Scan for the cell matching the given text and deliver its (X, Y) coordinate at center. 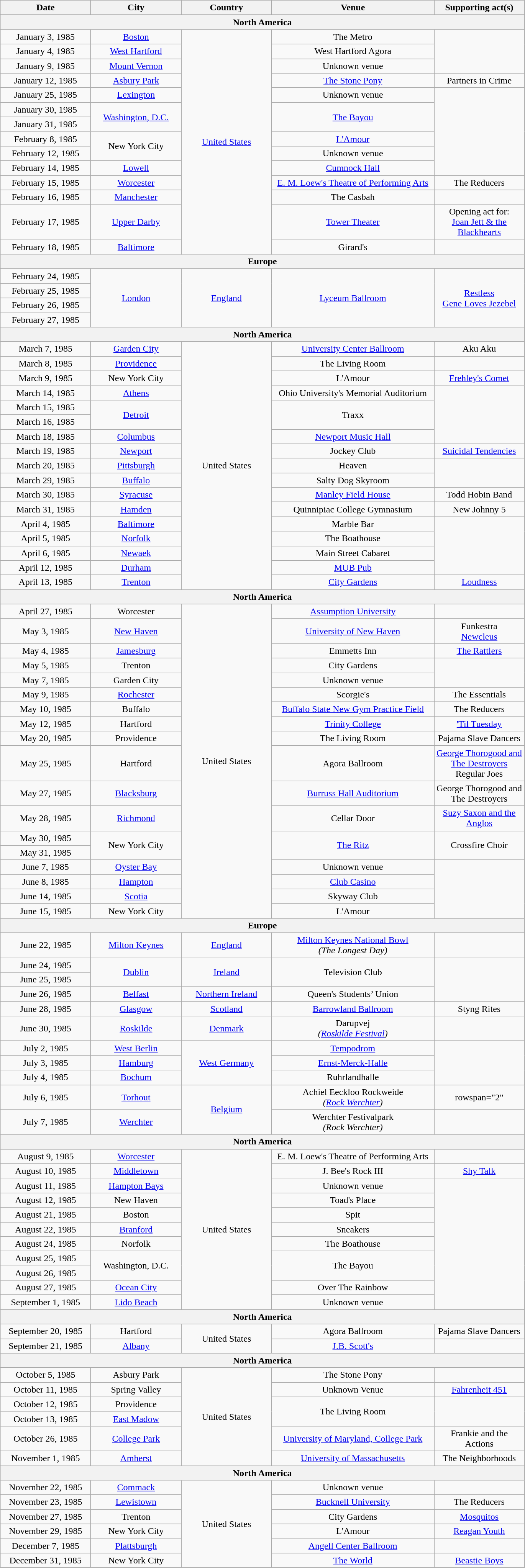
Emmetts Inn (353, 651)
March 14, 1985 (46, 393)
February 18, 1985 (46, 247)
June 30, 1985 (46, 1029)
Lexington (136, 95)
August 22, 1985 (46, 1229)
Ohio University's Memorial Auditorium (353, 393)
May 25, 1985 (46, 763)
February 17, 1985 (46, 222)
Traxx (353, 414)
Ireland (226, 972)
March 30, 1985 (46, 495)
Werchter (136, 1122)
May 27, 1985 (46, 794)
Tempodrom (353, 1048)
April 13, 1985 (46, 582)
February 16, 1985 (46, 197)
January 12, 1985 (46, 80)
Achiel Eeckloo Rockweide(Rock Werchter) (353, 1097)
June 14, 1985 (46, 896)
August 9, 1985 (46, 1156)
February 14, 1985 (46, 168)
The World (353, 1560)
March 8, 1985 (46, 363)
Hamburg (136, 1063)
The Rattlers (479, 651)
September 21, 1985 (46, 1346)
Roskilde (136, 1029)
Skyway Club (353, 896)
Manchester (136, 197)
Cellar Door (353, 818)
Salty Dog Skyroom (353, 480)
Barrowland Ballroom (353, 1009)
Assumption University (353, 611)
Lewistown (136, 1502)
Crossfire Choir (479, 845)
May 31, 1985 (46, 853)
Cumnock Hall (353, 168)
Aku Aku (479, 349)
July 7, 1985 (46, 1122)
February 8, 1985 (46, 139)
September 20, 1985 (46, 1331)
Burruss Hall Auditorium (353, 794)
The Casbah (353, 197)
Pittsburgh (136, 466)
February 26, 1985 (46, 305)
West Germany (226, 1063)
Durham (136, 568)
January 25, 1985 (46, 95)
Angell Center Ballroom (353, 1546)
College Park (136, 1439)
October 13, 1985 (46, 1419)
June 25, 1985 (46, 980)
Commack (136, 1488)
Queen's Students’ Union (353, 994)
March 15, 1985 (46, 407)
Jamesburg (136, 651)
February 25, 1985 (46, 291)
Fahrenheit 451 (479, 1390)
Girard's (353, 247)
March 31, 1985 (46, 509)
Main Street Cabaret (353, 553)
April 5, 1985 (46, 538)
July 4, 1985 (46, 1077)
November 23, 1985 (46, 1502)
August 24, 1985 (46, 1244)
May 5, 1985 (46, 665)
Suzy Saxon and the Anglos (479, 818)
'Til Tuesday (479, 724)
Supporting act(s) (479, 8)
University of Maryland, College Park (353, 1439)
January 3, 1985 (46, 37)
April 27, 1985 (46, 611)
February 15, 1985 (46, 183)
The Essentials (479, 695)
Spring Valley (136, 1390)
rowspan="2" (479, 1097)
August 21, 1985 (46, 1214)
East Madow (136, 1419)
May 10, 1985 (46, 709)
West Berlin (136, 1048)
Mosquitos (479, 1517)
Date (46, 8)
February 12, 1985 (46, 153)
Loudness (479, 582)
June 15, 1985 (46, 911)
Heaven (353, 466)
May 3, 1985 (46, 631)
Marble Bar (353, 524)
West Hartford Agora (353, 51)
October 5, 1985 (46, 1375)
West Hartford (136, 51)
City (136, 8)
August 26, 1985 (46, 1273)
November 22, 1985 (46, 1488)
May 12, 1985 (46, 724)
Suicidal Tendencies (479, 451)
Bochum (136, 1077)
April 4, 1985 (46, 524)
Richmond (136, 818)
Frehley's Comet (479, 378)
Blacksburg (136, 794)
Belfast (136, 994)
Athens (136, 393)
March 7, 1985 (46, 349)
Detroit (136, 414)
RestlessGene Loves Jezebel (479, 298)
The Ritz (353, 845)
Beastie Boys (479, 1560)
April 12, 1985 (46, 568)
Shy Talk (479, 1171)
October 12, 1985 (46, 1404)
George Thorogood and The Destroyers (479, 794)
Bucknell University (353, 1502)
July 2, 1985 (46, 1048)
Scotland (226, 1009)
New Johnny 5 (479, 509)
University of Massachusetts (353, 1458)
Ruhrlandhalle (353, 1077)
Rochester (136, 695)
March 20, 1985 (46, 466)
December 7, 1985 (46, 1546)
Lyceum Ballroom (353, 298)
University Center Ballroom (353, 349)
Television Club (353, 972)
Toad's Place (353, 1200)
May 7, 1985 (46, 680)
J.B. Scott's (353, 1346)
Todd Hobin Band (479, 495)
June 28, 1985 (46, 1009)
Darupvej(Roskilde Festival) (353, 1029)
Glasgow (136, 1009)
June 24, 1985 (46, 965)
June 7, 1985 (46, 867)
Werchter Festivalpark(Rock Werchter) (353, 1122)
Torhout (136, 1097)
MUB Pub (353, 568)
September 1, 1985 (46, 1302)
January 9, 1985 (46, 66)
Trinity College (353, 724)
Syracuse (136, 495)
Hampton (136, 882)
March 18, 1985 (46, 436)
Plattsburgh (136, 1546)
November 29, 1985 (46, 1531)
Oyster Bay (136, 867)
October 26, 1985 (46, 1439)
FunkestraNewcleus (479, 631)
January 31, 1985 (46, 124)
Hamden (136, 509)
Buffalo State New Gym Practice Field (353, 709)
Middletown (136, 1171)
August 12, 1985 (46, 1200)
January 30, 1985 (46, 110)
November 27, 1985 (46, 1517)
Dublin (136, 972)
Styng Rites (479, 1009)
February 27, 1985 (46, 320)
Reagan Youth (479, 1531)
Manley Field House (353, 495)
May 28, 1985 (46, 818)
March 9, 1985 (46, 378)
J. Bee's Rock III (353, 1171)
March 16, 1985 (46, 422)
Branford (136, 1229)
Club Casino (353, 882)
January 4, 1985 (46, 51)
November 1, 1985 (46, 1458)
Partners in Crime (479, 80)
Ocean City (136, 1288)
Tower Theater (353, 222)
University of New Haven (353, 631)
Newport Music Hall (353, 436)
Denmark (226, 1029)
February 24, 1985 (46, 276)
Scotia (136, 896)
March 19, 1985 (46, 451)
Hampton Bays (136, 1185)
Amherst (136, 1458)
Frankie and the Actions (479, 1439)
June 22, 1985 (46, 945)
July 6, 1985 (46, 1097)
August 25, 1985 (46, 1259)
May 9, 1985 (46, 695)
Lowell (136, 168)
Columbus (136, 436)
Ernst-Merck-Halle (353, 1063)
Country (226, 8)
Venue (353, 8)
George Thorogood and The DestroyersRegular Joes (479, 763)
Newaek (136, 553)
August 27, 1985 (46, 1288)
Milton Keynes (136, 945)
March 29, 1985 (46, 480)
London (136, 298)
October 11, 1985 (46, 1390)
July 3, 1985 (46, 1063)
August 11, 1985 (46, 1185)
Jockey Club (353, 451)
June 8, 1985 (46, 882)
April 6, 1985 (46, 553)
Sneakers (353, 1229)
Northern Ireland (226, 994)
Belgium (226, 1110)
Newport (136, 451)
Quinnipiac College Gymnasium (353, 509)
Lido Beach (136, 1302)
The Neighborhoods (479, 1458)
Mount Vernon (136, 66)
Milton Keynes National Bowl(The Longest Day) (353, 945)
Albany (136, 1346)
May 20, 1985 (46, 738)
Scorgie's (353, 695)
Upper Darby (136, 222)
The Metro (353, 37)
Spit (353, 1214)
May 4, 1985 (46, 651)
Unknown Venue (353, 1390)
May 30, 1985 (46, 838)
December 31, 1985 (46, 1560)
June 26, 1985 (46, 994)
Over The Rainbow (353, 1288)
August 10, 1985 (46, 1171)
Opening act for:Joan Jett & the Blackhearts (479, 222)
